Output the (x, y) coordinate of the center of the cell containing the given text.  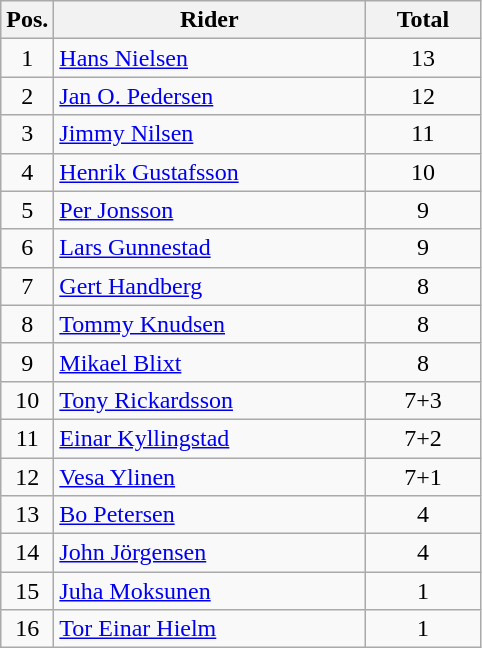
Jimmy Nilsen (210, 134)
5 (28, 210)
Hans Nielsen (210, 58)
Lars Gunnestad (210, 248)
Mikael Blixt (210, 362)
Per Jonsson (210, 210)
7 (28, 286)
3 (28, 134)
Einar Kyllingstad (210, 438)
Henrik Gustafsson (210, 172)
Tommy Knudsen (210, 324)
John Jörgensen (210, 553)
Total (423, 20)
2 (28, 96)
Gert Handberg (210, 286)
Jan O. Pedersen (210, 96)
14 (28, 553)
7+3 (423, 400)
15 (28, 591)
Vesa Ylinen (210, 477)
Tor Einar Hielm (210, 629)
Tony Rickardsson (210, 400)
16 (28, 629)
7+2 (423, 438)
Pos. (28, 20)
6 (28, 248)
Bo Petersen (210, 515)
7+1 (423, 477)
Rider (210, 20)
Juha Moksunen (210, 591)
